Determine the [X, Y] coordinate at the center of the cell enclosing the given text.  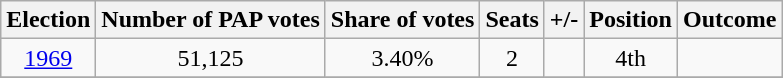
Seats [512, 20]
Outcome [729, 20]
51,125 [210, 58]
Election [48, 20]
Share of votes [402, 20]
Number of PAP votes [210, 20]
Position [631, 20]
2 [512, 58]
1969 [48, 58]
4th [631, 58]
3.40% [402, 58]
+/- [564, 20]
